Extract the [X, Y] coordinate from the center of the cell holding the provided text.  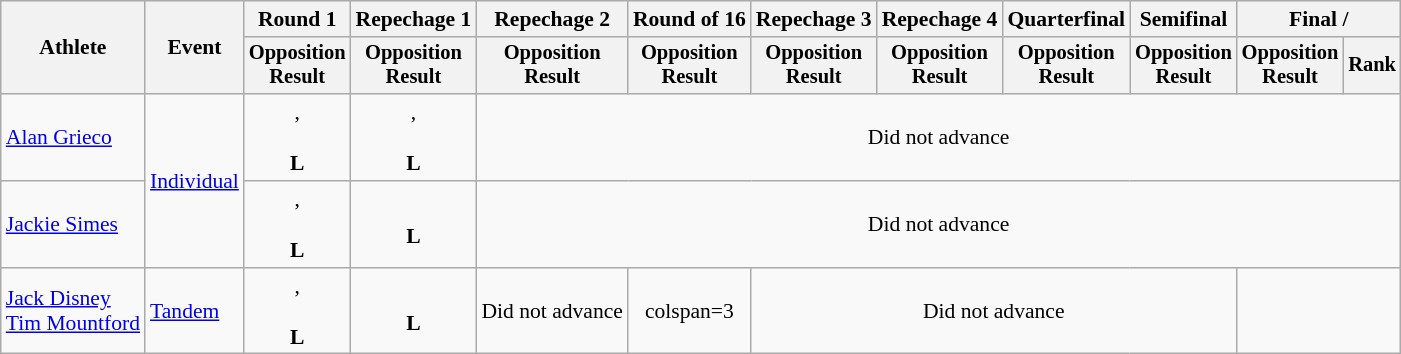
Final / [1319, 19]
Repechage 2 [552, 19]
Athlete [73, 48]
L [413, 224]
Round of 16 [690, 19]
Rank [1372, 66]
Alan Grieco [73, 138]
Jackie Simes [73, 224]
Semifinal [1184, 19]
Repechage 1 [413, 19]
Event [194, 48]
Round 1 [298, 19]
Individual [194, 180]
Quarterfinal [1066, 19]
Repechage 3 [814, 19]
Repechage 4 [940, 19]
